Scan for the cell matching the given text and deliver its [X, Y] coordinate at center. 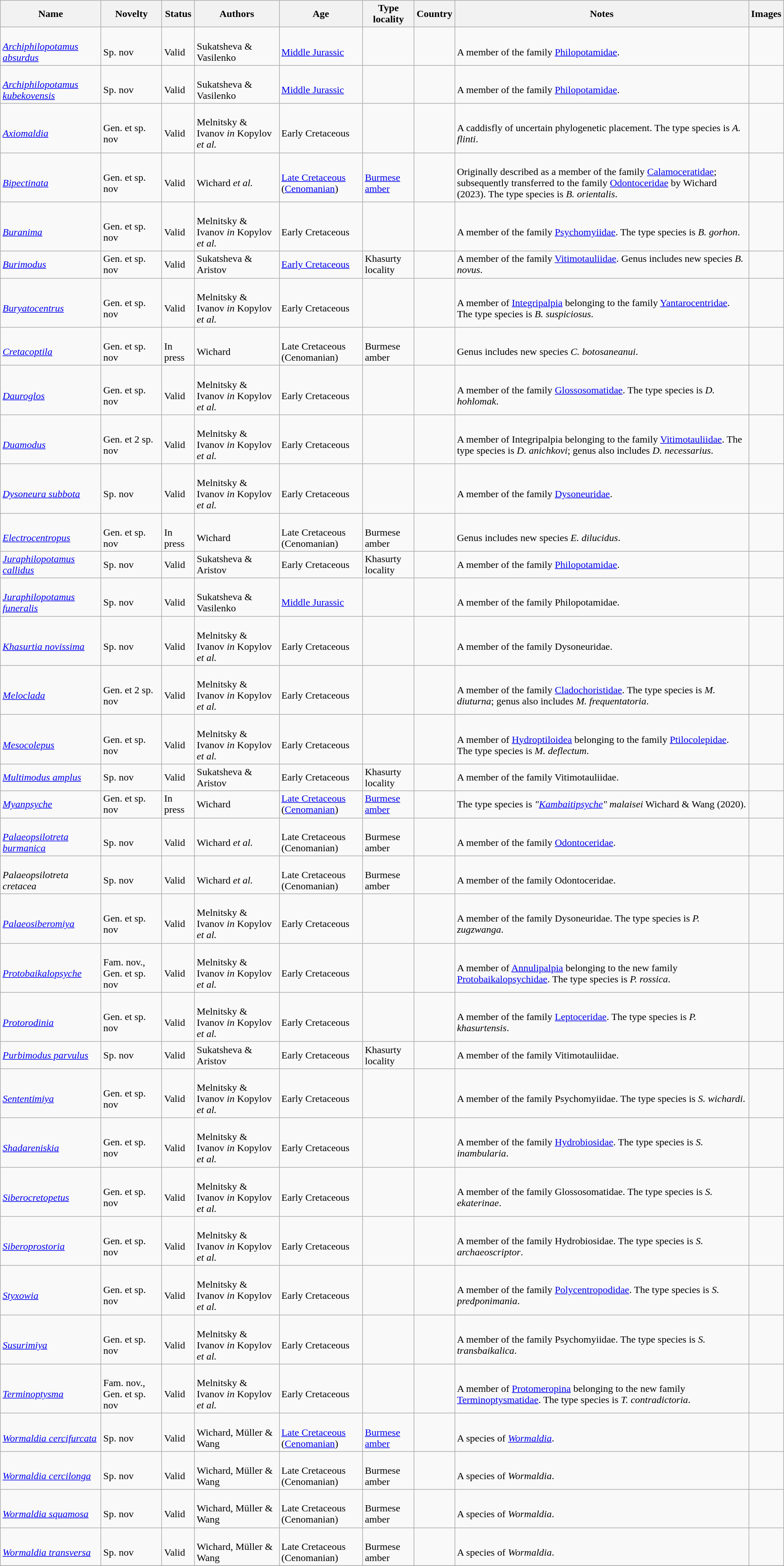
Protorodinia [51, 1017]
A member of Hydroptiloidea belonging to the family Ptilocolepidae. The type species is M. deflectum. [602, 740]
Status [178, 14]
A member of the family Hydrobiosidae. The type species is S. inambularia. [602, 1142]
Purbimodus parvulus [51, 1055]
Age [321, 14]
Multimodus amplus [51, 778]
Images [766, 14]
Notes [602, 14]
Burimodus [51, 265]
Cretacoptila [51, 346]
A member of the family Psychomyiidae. The type species is S. wichardi. [602, 1093]
A member of Protomeropina belonging to the new family Terminoptysmatidae. The type species is T. contradictoria. [602, 1389]
Wormaldia transversa [51, 1547]
Electrocentropus [51, 532]
A member of Integripalpia belonging to the family Vitimotauliidae. The type species is D. anichkovi; genus also includes D. necessarius. [602, 439]
Susurimiya [51, 1339]
Genus includes new species E. dilucidus. [602, 532]
A member of Integripalpia belonging to the family Yantarocentridae. The type species is B. suspiciosus. [602, 303]
Shadareniskia [51, 1142]
A member of the family Leptoceridae. The type species is P. khasurtensis. [602, 1017]
A member of the family Cladochoristidae. The type species is M. diuturna; genus also includes M. frequentatoria. [602, 690]
Siberoprostoria [51, 1241]
Axiomaldia [51, 128]
Styxowia [51, 1291]
Novelty [131, 14]
A member of the family Vitimotauliidae. Genus includes new species B. novus. [602, 265]
Dysoneura subbota [51, 488]
The type species is "Kambaitipsyche" malaisei Wichard & Wang (2020). [602, 804]
Country [435, 14]
Palaeopsilotreta cretacea [51, 875]
Wormaldia cercilonga [51, 1470]
Siberocretopetus [51, 1192]
Genus includes new species C. botosaneanui. [602, 346]
Bipectinata [51, 177]
A member of the family Dysoneuridae. The type species is P. zugzwanga. [602, 918]
Protobaikalopsyche [51, 968]
Wormaldia squamosa [51, 1509]
Dauroglos [51, 390]
A member of the family Glossosomatidae. The type species is S. ekaterinae. [602, 1192]
A member of the family Glossosomatidae. The type species is D. hohlomak. [602, 390]
Juraphilopotamus funeralis [51, 597]
A member of the family Polycentropodidae. The type species is S. predponimania. [602, 1291]
A member of the family Hydrobiosidae. The type species is S. archaeoscriptor. [602, 1241]
Juraphilopotamus callidus [51, 565]
Buryatocentrus [51, 303]
Meloclada [51, 690]
Khasurtia novissima [51, 641]
A member of the family Psychomyiidae. The type species is S. transbaikalica. [602, 1339]
Authors [237, 14]
Wormaldia cercifurcata [51, 1432]
Terminoptysma [51, 1389]
Duamodus [51, 439]
Myanpsyche [51, 804]
Mesocolepus [51, 740]
Sententimiya [51, 1093]
Archiphilopotamus kubekovensis [51, 84]
Type locality [389, 14]
A member of Annulipalpia belonging to the new family Protobaikalopsychidae. The type species is P. rossica. [602, 968]
Archiphilopotamus absurdus [51, 46]
Name [51, 14]
A member of the family Psychomyiidae. The type species is B. gorhon. [602, 227]
A caddisfly of uncertain phylogenetic placement. The type species is A. flinti. [602, 128]
Buranima [51, 227]
Palaeopsilotreta burmanica [51, 837]
Palaeosiberomiya [51, 918]
